Search for the cell housing the specified text and yield its [x, y] center coordinate. 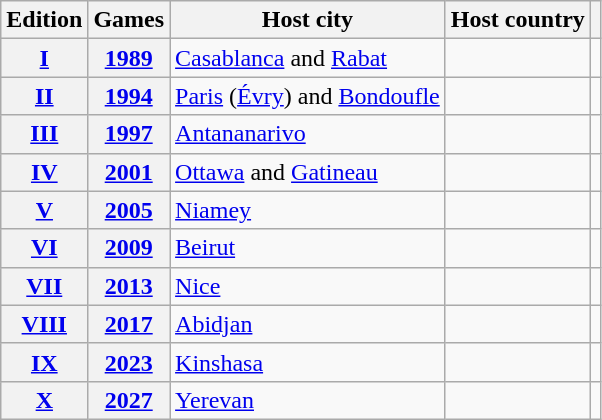
2005 [129, 210]
VIII [44, 324]
1989 [129, 58]
2009 [129, 248]
2027 [129, 400]
Yerevan [308, 400]
2023 [129, 362]
IV [44, 172]
Edition [44, 20]
Paris (Évry) and Bondoufle [308, 96]
Ottawa and Gatineau [308, 172]
I [44, 58]
VI [44, 248]
V [44, 210]
Antananarivo [308, 134]
2013 [129, 286]
VII [44, 286]
Casablanca and Rabat [308, 58]
X [44, 400]
Nice [308, 286]
III [44, 134]
Niamey [308, 210]
Abidjan [308, 324]
II [44, 96]
IX [44, 362]
2017 [129, 324]
Games [129, 20]
Host country [518, 20]
1994 [129, 96]
2001 [129, 172]
Beirut [308, 248]
1997 [129, 134]
Kinshasa [308, 362]
Host city [308, 20]
